Search for the cell housing the specified text and yield its (X, Y) center coordinate. 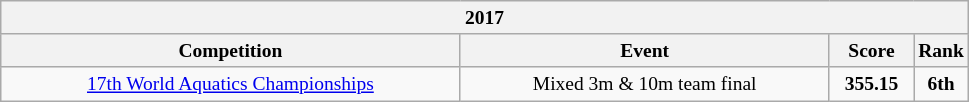
6th (942, 84)
17th World Aquatics Championships (230, 84)
355.15 (871, 84)
Rank (942, 50)
Mixed 3m & 10m team final (644, 84)
2017 (485, 18)
Event (644, 50)
Score (871, 50)
Competition (230, 50)
